Capture the cell that displays the provided text and extract its (x, y) central coordinate. 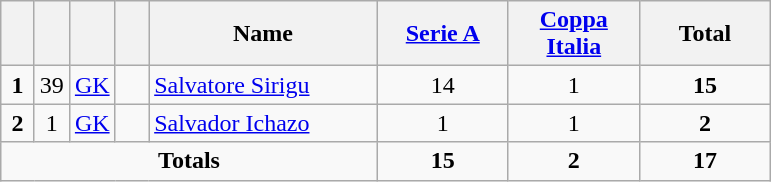
Total (704, 34)
Coppa Italia (574, 34)
14 (442, 85)
Totals (189, 161)
Salvatore Sirigu (264, 85)
Salvador Ichazo (264, 123)
Name (264, 34)
39 (52, 85)
Serie A (442, 34)
17 (704, 161)
